From the cell containing the given text, extract its center point as (x, y) coordinate. 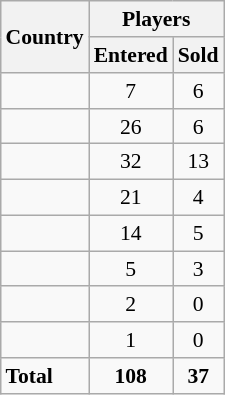
13 (198, 162)
Total (45, 376)
Sold (198, 55)
32 (131, 162)
14 (131, 233)
Players (156, 19)
Entered (131, 55)
108 (131, 376)
21 (131, 197)
3 (198, 269)
7 (131, 91)
37 (198, 376)
2 (131, 304)
1 (131, 340)
4 (198, 197)
26 (131, 126)
Country (45, 36)
